Return the [X, Y] coordinate for the center point of the cell that contains the specified text.  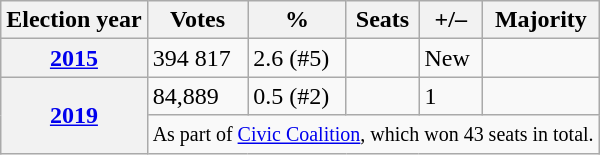
As part of Civic Coalition, which won 43 seats in total. [373, 134]
2019 [74, 115]
% [297, 20]
Seats [382, 20]
+/– [451, 20]
2.6 (#5) [297, 58]
1 [451, 96]
Majority [541, 20]
Election year [74, 20]
84,889 [198, 96]
Votes [198, 20]
2015 [74, 58]
394 817 [198, 58]
New [451, 58]
0.5 (#2) [297, 96]
